From the cell containing the given text, extract its center point as (X, Y) coordinate. 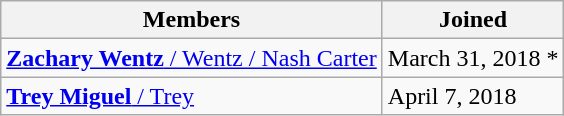
April 7, 2018 (473, 96)
Zachary Wentz / Wentz / Nash Carter (192, 58)
Members (192, 20)
Trey Miguel / Trey (192, 96)
Joined (473, 20)
March 31, 2018 * (473, 58)
